Locate the cell with the specified text and output its [x, y] center coordinate. 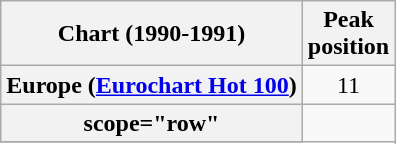
Europe (Eurochart Hot 100) [152, 85]
Peakposition [348, 34]
11 [348, 85]
scope="row" [152, 123]
Chart (1990-1991) [152, 34]
